For the text-containing cell, return its midpoint in [x, y] coordinate format. 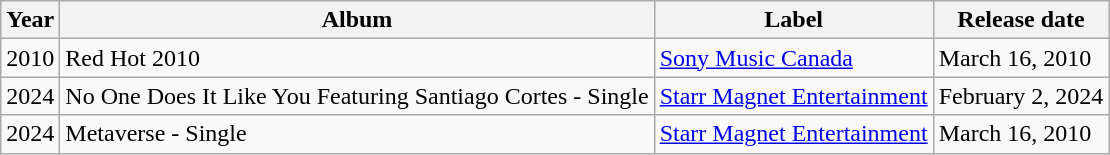
Red Hot 2010 [357, 58]
Release date [1021, 20]
2010 [30, 58]
Label [794, 20]
Album [357, 20]
February 2, 2024 [1021, 96]
Sony Music Canada [794, 58]
Metaverse - Single [357, 134]
No One Does It Like You Featuring Santiago Cortes - Single [357, 96]
Year [30, 20]
